Determine the [X, Y] coordinate at the center of the cell enclosing the given text.  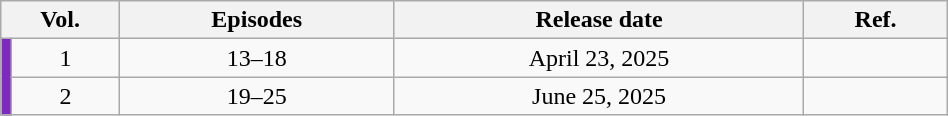
2 [66, 96]
Vol. [60, 20]
Release date [599, 20]
June 25, 2025 [599, 96]
April 23, 2025 [599, 58]
1 [66, 58]
Ref. [876, 20]
13–18 [256, 58]
Episodes [256, 20]
19–25 [256, 96]
